Extract the [X, Y] coordinate from the center of the cell holding the provided text.  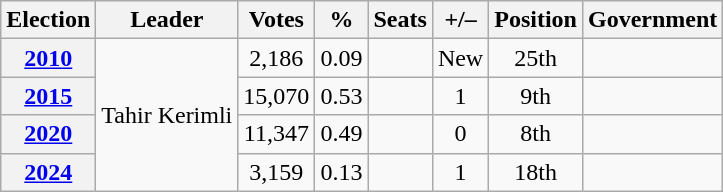
2010 [48, 58]
0.09 [342, 58]
+/– [460, 20]
18th [536, 172]
Leader [167, 20]
3,159 [276, 172]
0.13 [342, 172]
0 [460, 134]
New [460, 58]
2015 [48, 96]
Seats [400, 20]
11,347 [276, 134]
0.49 [342, 134]
15,070 [276, 96]
25th [536, 58]
8th [536, 134]
Government [652, 20]
Tahir Kerimli [167, 115]
0.53 [342, 96]
2024 [48, 172]
2020 [48, 134]
Position [536, 20]
2,186 [276, 58]
% [342, 20]
Election [48, 20]
9th [536, 96]
Votes [276, 20]
